Extract the [x, y] coordinate from the center of the cell holding the provided text.  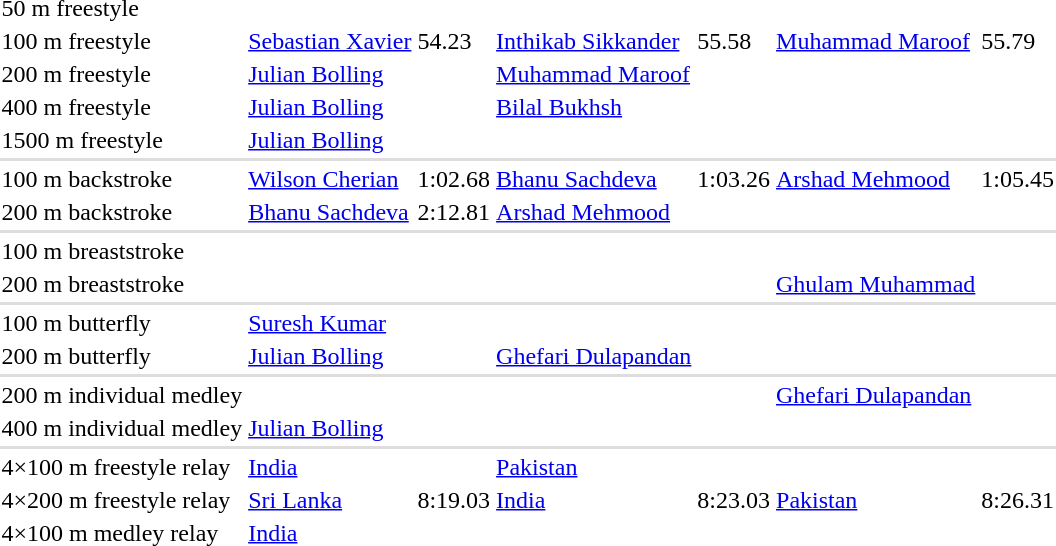
100 m backstroke [122, 179]
1500 m freestyle [122, 140]
200 m individual medley [122, 395]
Suresh Kumar [330, 323]
55.58 [734, 41]
200 m freestyle [122, 74]
1:05.45 [1018, 179]
Sebastian Xavier [330, 41]
Wilson Cherian [330, 179]
1:02.68 [454, 179]
Bilal Bukhsh [594, 107]
200 m breaststroke [122, 284]
4×200 m freestyle relay [122, 500]
100 m freestyle [122, 41]
8:26.31 [1018, 500]
200 m butterfly [122, 356]
Sri Lanka [330, 500]
55.79 [1018, 41]
8:19.03 [454, 500]
1:03.26 [734, 179]
400 m freestyle [122, 107]
Ghulam Muhammad [876, 284]
Inthikab Sikkander [594, 41]
8:23.03 [734, 500]
400 m individual medley [122, 428]
54.23 [454, 41]
2:12.81 [454, 212]
200 m backstroke [122, 212]
4×100 m freestyle relay [122, 467]
100 m butterfly [122, 323]
100 m breaststroke [122, 251]
